Search for the cell housing the specified text and yield its (x, y) center coordinate. 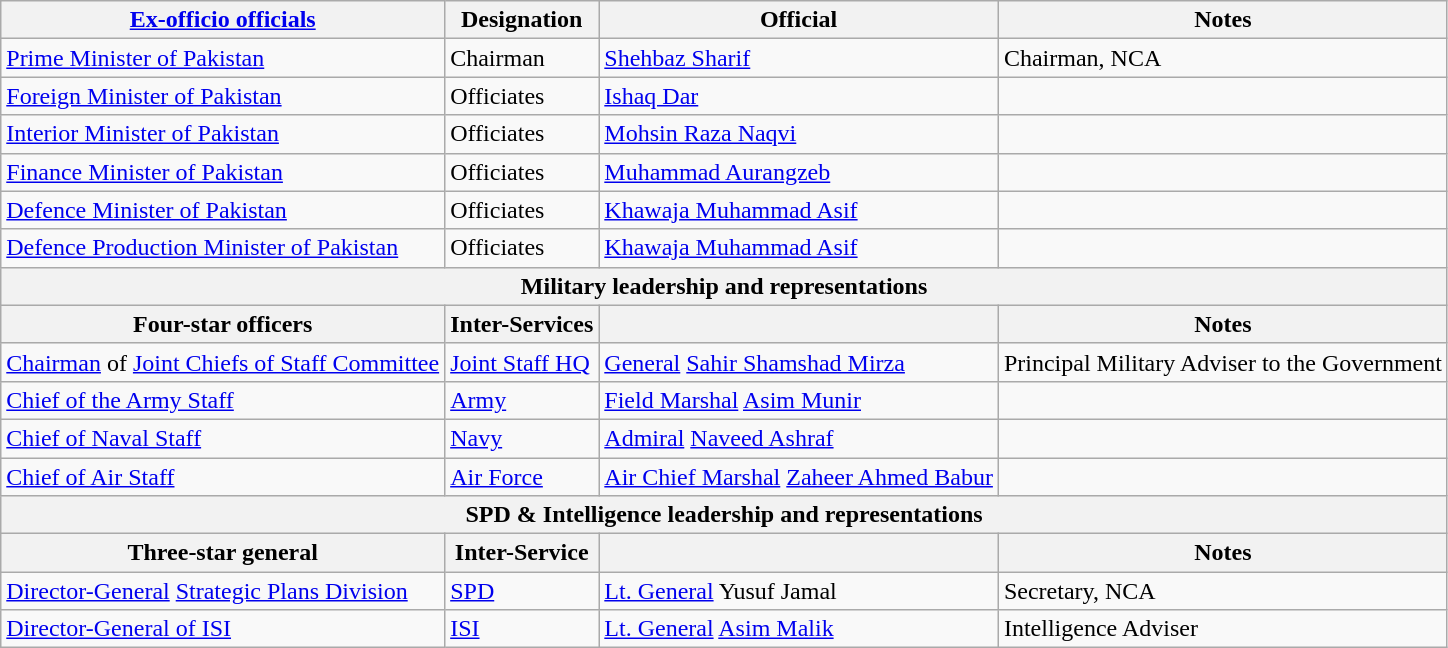
Director-General of ISI (223, 629)
Mohsin Raza Naqvi (799, 134)
Air Chief Marshal Zaheer Ahmed Babur (799, 477)
Field Marshal Asim Munir (799, 400)
Chief of Naval Staff (223, 438)
Inter-Services (522, 324)
Principal Military Adviser to the Government (1222, 362)
Chairman of Joint Chiefs of Staff Committee (223, 362)
Lt. General Yusuf Jamal (799, 591)
ISI (522, 629)
Intelligence Adviser (1222, 629)
SPD (522, 591)
Finance Minister of Pakistan (223, 172)
Shehbaz Sharif (799, 58)
Chief of the Army Staff (223, 400)
Ex-officio officials (223, 20)
Interior Minister of Pakistan (223, 134)
Ishaq Dar (799, 96)
Lt. General Asim Malik (799, 629)
Secretary, NCA (1222, 591)
Chairman, NCA (1222, 58)
Joint Staff HQ (522, 362)
Army (522, 400)
Inter-Service (522, 553)
Chairman (522, 58)
General Sahir Shamshad Mirza (799, 362)
Chief of Air Staff (223, 477)
Three-star general (223, 553)
SPD & Intelligence leadership and representations (724, 515)
Defence Production Minister of Pakistan (223, 248)
Defence Minister of Pakistan (223, 210)
Four-star officers (223, 324)
Prime Minister of Pakistan (223, 58)
Director-General Strategic Plans Division (223, 591)
Admiral Naveed Ashraf (799, 438)
Muhammad Aurangzeb (799, 172)
Air Force (522, 477)
Official (799, 20)
Military leadership and representations (724, 286)
Foreign Minister of Pakistan (223, 96)
Designation (522, 20)
Navy (522, 438)
